Determine the (x, y) coordinate at the center of the cell enclosing the given text.  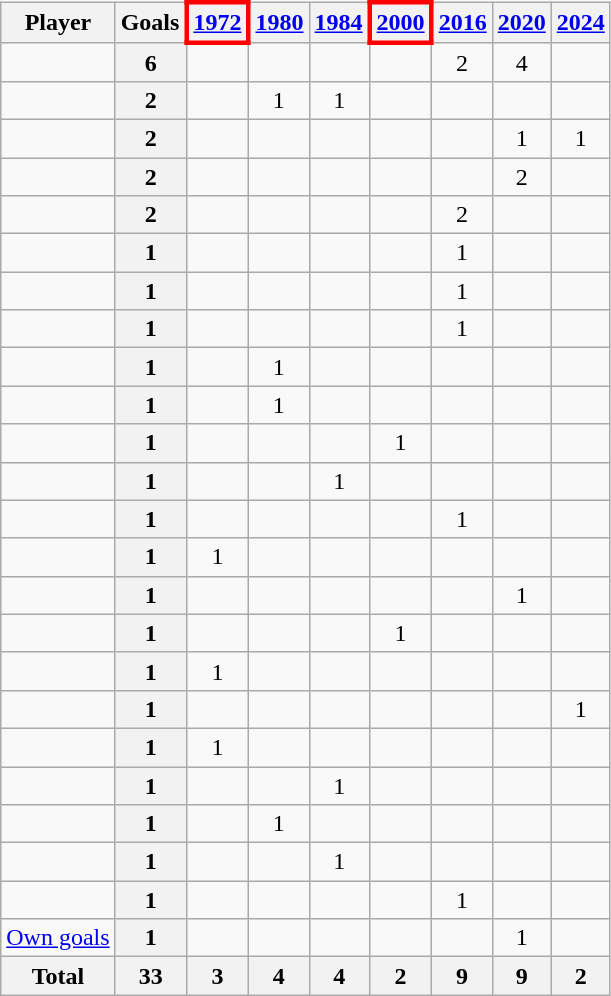
Total (58, 976)
33 (150, 976)
1984 (340, 22)
Player (58, 22)
1980 (278, 22)
3 (217, 976)
2020 (522, 22)
2000 (401, 22)
6 (150, 62)
Goals (150, 22)
Own goals (58, 938)
2024 (580, 22)
1972 (217, 22)
2016 (462, 22)
